Pinpoint the cell where the given text exists, returning its (x, y) midpoint coordinate. 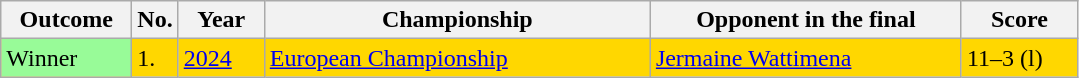
2024 (221, 58)
1. (155, 58)
Championship (457, 20)
Winner (66, 58)
Year (221, 20)
Score (1019, 20)
Opponent in the final (806, 20)
Outcome (66, 20)
11–3 (l) (1019, 58)
European Championship (457, 58)
No. (155, 20)
Jermaine Wattimena (806, 58)
